Identify which cell holds the provided text, then report its [X, Y] central coordinate. 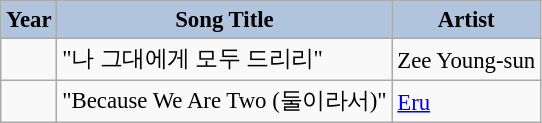
Artist [466, 20]
Eru [466, 102]
Song Title [224, 20]
Year [29, 20]
Zee Young-sun [466, 60]
"Because We Are Two (둘이라서)" [224, 102]
"나 그대에게 모두 드리리" [224, 60]
